Return the (x, y) coordinate for the center point of the cell that contains the specified text.  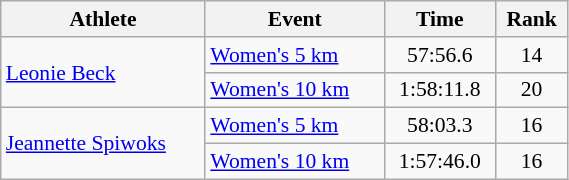
58:03.3 (440, 126)
Leonie Beck (104, 72)
Athlete (104, 19)
Rank (532, 19)
1:57:46.0 (440, 162)
57:56.6 (440, 55)
20 (532, 90)
Event (294, 19)
1:58:11.8 (440, 90)
Time (440, 19)
14 (532, 55)
Jeannette Spiwoks (104, 144)
